Determine the (x, y) coordinate at the center of the cell enclosing the given text.  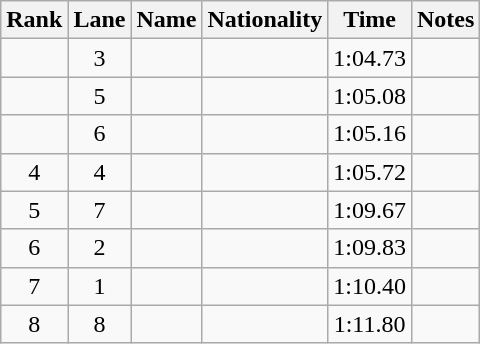
Time (370, 20)
Name (166, 20)
1:09.83 (370, 248)
Nationality (265, 20)
1 (100, 286)
1:05.72 (370, 172)
1:10.40 (370, 286)
1:11.80 (370, 324)
Lane (100, 20)
3 (100, 58)
Rank (34, 20)
2 (100, 248)
1:05.16 (370, 134)
1:05.08 (370, 96)
Notes (445, 20)
1:09.67 (370, 210)
1:04.73 (370, 58)
